Capture the cell that displays the provided text and extract its [x, y] central coordinate. 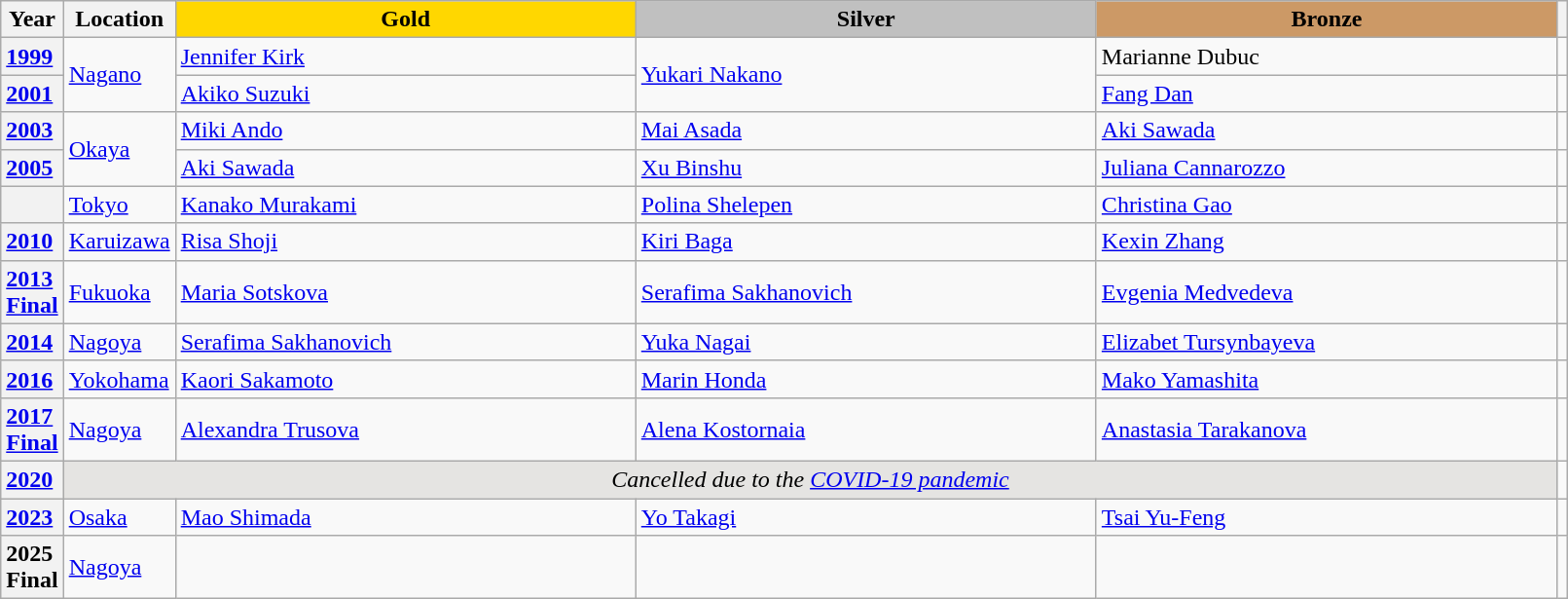
Okaya [119, 149]
Marin Honda [866, 379]
Tsai Yu-Feng [1326, 517]
Kexin Zhang [1326, 242]
Osaka [119, 517]
Alexandra Trusova [405, 429]
Bronze [1326, 19]
2016 [32, 379]
Anastasia Tarakanova [1326, 429]
2013 Final [32, 292]
2025 Final [32, 567]
Marianne Dubuc [1326, 56]
Alena Kostornaia [866, 429]
Polina Shelepen [866, 205]
Kiri Baga [866, 242]
Mao Shimada [405, 517]
2017 Final [32, 429]
Mako Yamashita [1326, 379]
Location [119, 19]
1999 [32, 56]
Gold [405, 19]
Risa Shoji [405, 242]
Yokohama [119, 379]
2023 [32, 517]
2005 [32, 168]
Tokyo [119, 205]
2001 [32, 94]
Nagano [119, 75]
Maria Sotskova [405, 292]
Yuka Nagai [866, 342]
Kaori Sakamoto [405, 379]
Fukuoka [119, 292]
Year [32, 19]
2010 [32, 242]
Juliana Cannarozzo [1326, 168]
Miki Ando [405, 131]
Jennifer Kirk [405, 56]
Silver [866, 19]
Evgenia Medvedeva [1326, 292]
Fang Dan [1326, 94]
Mai Asada [866, 131]
Akiko Suzuki [405, 94]
Yo Takagi [866, 517]
Cancelled due to the COVID-19 pandemic [810, 479]
2014 [32, 342]
Elizabet Tursynbayeva [1326, 342]
2003 [32, 131]
Yukari Nakano [866, 75]
Xu Binshu [866, 168]
Christina Gao [1326, 205]
2020 [32, 479]
Kanako Murakami [405, 205]
Karuizawa [119, 242]
